Find where the given text appears and provide that cell's center as (X, Y) coordinate. 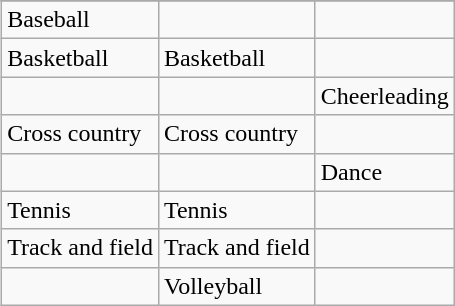
Cheerleading (384, 96)
Volleyball (236, 286)
Baseball (80, 20)
Dance (384, 172)
